From the cell containing the given text, extract its center point as (X, Y) coordinate. 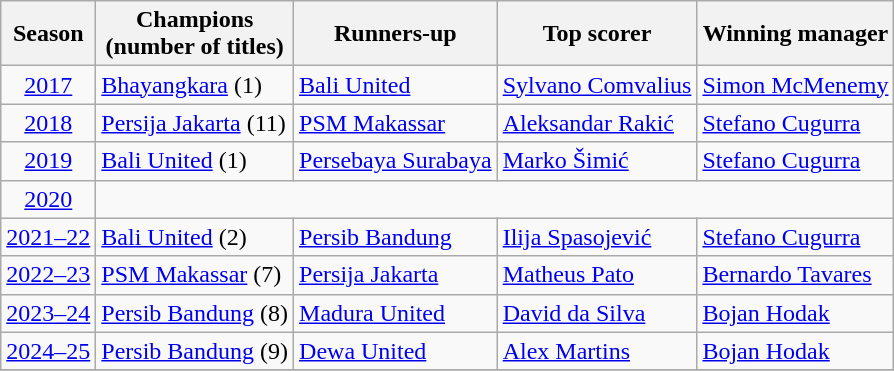
Alex Martins (597, 351)
Bali United (2) (195, 237)
PSM Makassar (7) (195, 275)
2024–25 (48, 351)
Matheus Pato (597, 275)
Bhayangkara (1) (195, 85)
PSM Makassar (396, 123)
2021–22 (48, 237)
2020 (48, 199)
Persib Bandung (8) (195, 313)
Persib Bandung (9) (195, 351)
Dewa United (396, 351)
Madura United (396, 313)
Persebaya Surabaya (396, 161)
2017 (48, 85)
Sylvano Comvalius (597, 85)
Persib Bandung (396, 237)
Persija Jakarta (11) (195, 123)
David da Silva (597, 313)
Season (48, 34)
Bernardo Tavares (796, 275)
Ilija Spasojević (597, 237)
Bali United (1) (195, 161)
Aleksandar Rakić (597, 123)
2022–23 (48, 275)
Simon McMenemy (796, 85)
Top scorer (597, 34)
2023–24 (48, 313)
Champions(number of titles) (195, 34)
Marko Šimić (597, 161)
Bali United (396, 85)
2019 (48, 161)
Runners-up (396, 34)
Persija Jakarta (396, 275)
2018 (48, 123)
Winning manager (796, 34)
